Search for the cell housing the specified text and yield its [x, y] center coordinate. 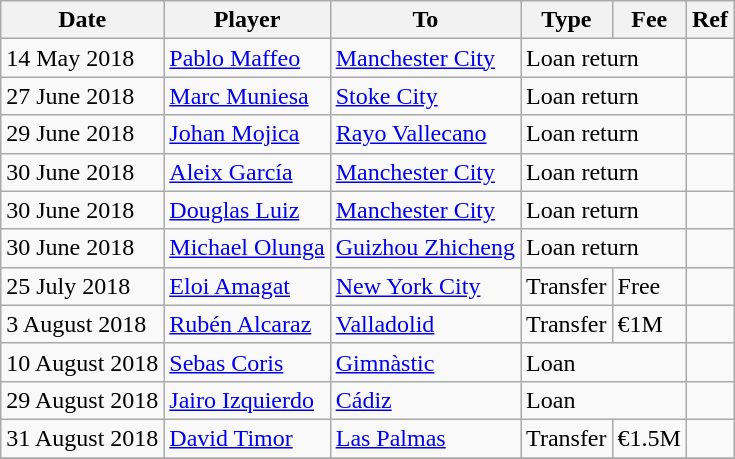
29 June 2018 [82, 134]
Sebas Coris [247, 362]
Marc Muniesa [247, 96]
10 August 2018 [82, 362]
€1M [649, 324]
Michael Olunga [247, 248]
Free [649, 286]
Douglas Luiz [247, 210]
Eloi Amagat [247, 286]
Stoke City [425, 96]
31 August 2018 [82, 438]
Fee [649, 20]
Ref [710, 20]
Guizhou Zhicheng [425, 248]
Type [567, 20]
Valladolid [425, 324]
To [425, 20]
14 May 2018 [82, 58]
€1.5M [649, 438]
Cádiz [425, 400]
29 August 2018 [82, 400]
Date [82, 20]
New York City [425, 286]
Rubén Alcaraz [247, 324]
Pablo Maffeo [247, 58]
25 July 2018 [82, 286]
Jairo Izquierdo [247, 400]
Aleix García [247, 172]
Gimnàstic [425, 362]
3 August 2018 [82, 324]
Johan Mojica [247, 134]
27 June 2018 [82, 96]
Rayo Vallecano [425, 134]
Player [247, 20]
David Timor [247, 438]
Las Palmas [425, 438]
